For the text-containing cell, return its midpoint in (x, y) coordinate format. 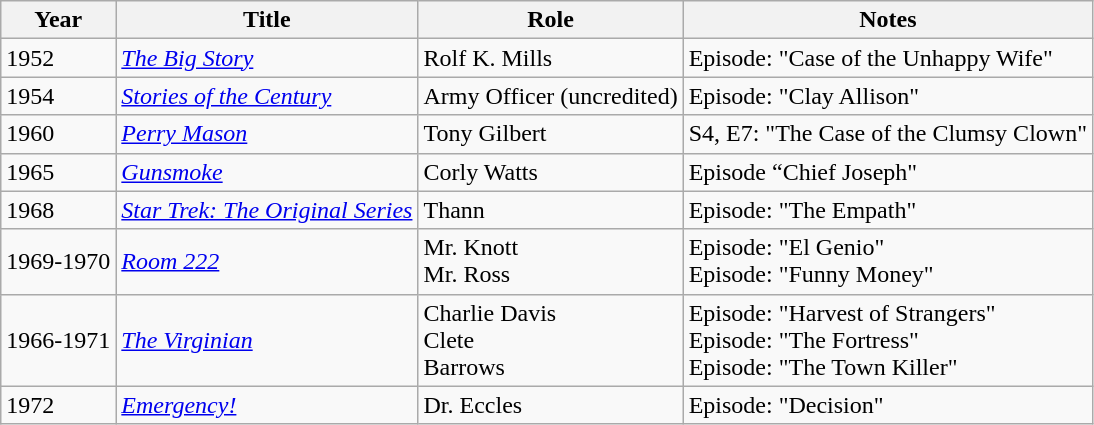
Thann (550, 210)
Star Trek: The Original Series (267, 210)
Episode: "Case of the Unhappy Wife" (888, 58)
1960 (58, 134)
Episode: "Harvest of Strangers"Episode: "The Fortress"Episode: "The Town Killer" (888, 340)
Episode: "El Genio"Episode: "Funny Money" (888, 262)
Role (550, 20)
Perry Mason (267, 134)
Episode “Chief Joseph" (888, 172)
Notes (888, 20)
Dr. Eccles (550, 405)
Mr. KnottMr. Ross (550, 262)
1952 (58, 58)
1965 (58, 172)
Gunsmoke (267, 172)
1972 (58, 405)
Tony Gilbert (550, 134)
1968 (58, 210)
Title (267, 20)
The Virginian (267, 340)
Corly Watts (550, 172)
1969-1970 (58, 262)
Emergency! (267, 405)
S4, E7: "The Case of the Clumsy Clown" (888, 134)
Year (58, 20)
Episode: "Decision" (888, 405)
Episode: "The Empath" (888, 210)
Stories of the Century (267, 96)
Army Officer (uncredited) (550, 96)
1966-1971 (58, 340)
Rolf K. Mills (550, 58)
1954 (58, 96)
Episode: "Clay Allison" (888, 96)
Room 222 (267, 262)
Charlie DavisCleteBarrows (550, 340)
The Big Story (267, 58)
